Search for the cell housing the specified text and yield its [x, y] center coordinate. 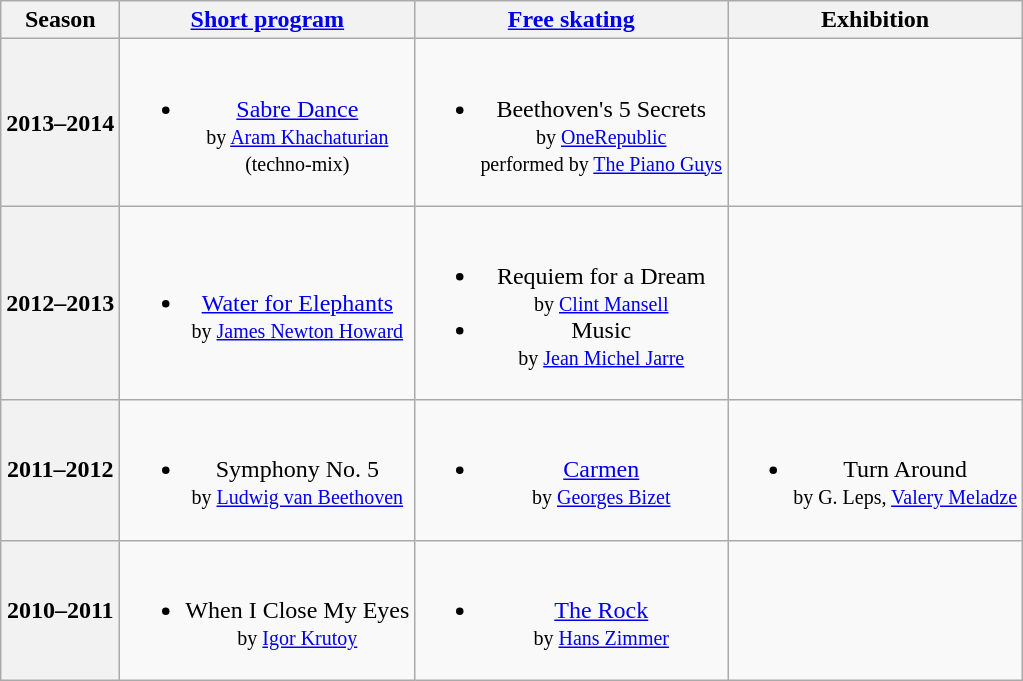
Season [60, 20]
2011–2012 [60, 470]
2012–2013 [60, 303]
Beethoven's 5 Secrets by OneRepublicperformed by The Piano Guys [572, 122]
Sabre Dance by Aram Khachaturian(techno-mix) [268, 122]
Requiem for a Dream by Clint Mansell Music by Jean Michel Jarre [572, 303]
Turn Around by G. Leps, Valery Meladze [876, 470]
2013–2014 [60, 122]
Free skating [572, 20]
Short program [268, 20]
Carmen by Georges Bizet [572, 470]
When I Close My Eyes by Igor Krutoy [268, 610]
2010–2011 [60, 610]
Symphony No. 5 by Ludwig van Beethoven [268, 470]
Exhibition [876, 20]
Water for Elephants by James Newton Howard [268, 303]
The Rock by Hans Zimmer [572, 610]
